Return the (X, Y) coordinate for the center point of the cell that contains the specified text.  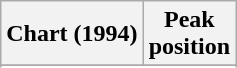
Peakposition (189, 34)
Chart (1994) (72, 34)
